Return [x, y] of the center of cell containing provided text 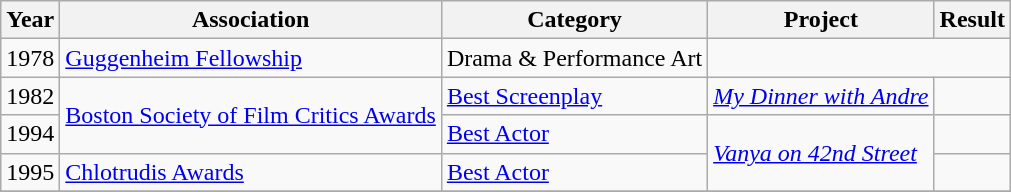
1978 [30, 58]
Guggenheim Fellowship [251, 58]
Year [30, 20]
Category [574, 20]
Association [251, 20]
Result [972, 20]
Project [821, 20]
Boston Society of Film Critics Awards [251, 115]
My Dinner with Andre [821, 96]
Drama & Performance Art [574, 58]
Chlotrudis Awards [251, 172]
1994 [30, 134]
1995 [30, 172]
Best Screenplay [574, 96]
1982 [30, 96]
Vanya on 42nd Street [821, 153]
